Search for the cell housing the specified text and yield its [x, y] center coordinate. 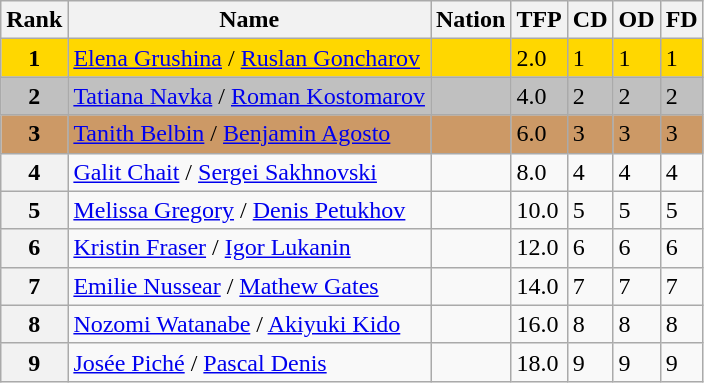
Tanith Belbin / Benjamin Agosto [250, 134]
Kristin Fraser / Igor Lukanin [250, 248]
Nozomi Watanabe / Akiyuki Kido [250, 324]
Josée Piché / Pascal Denis [250, 362]
TFP [539, 20]
4.0 [539, 96]
6.0 [539, 134]
Tatiana Navka / Roman Kostomarov [250, 96]
8.0 [539, 172]
Galit Chait / Sergei Sakhnovski [250, 172]
16.0 [539, 324]
10.0 [539, 210]
14.0 [539, 286]
OD [636, 20]
Rank [34, 20]
Nation [470, 20]
Name [250, 20]
Emilie Nussear / Mathew Gates [250, 286]
Melissa Gregory / Denis Petukhov [250, 210]
18.0 [539, 362]
12.0 [539, 248]
CD [590, 20]
2.0 [539, 58]
Elena Grushina / Ruslan Goncharov [250, 58]
FD [682, 20]
